Determine the (X, Y) coordinate at the center of the cell enclosing the given text.  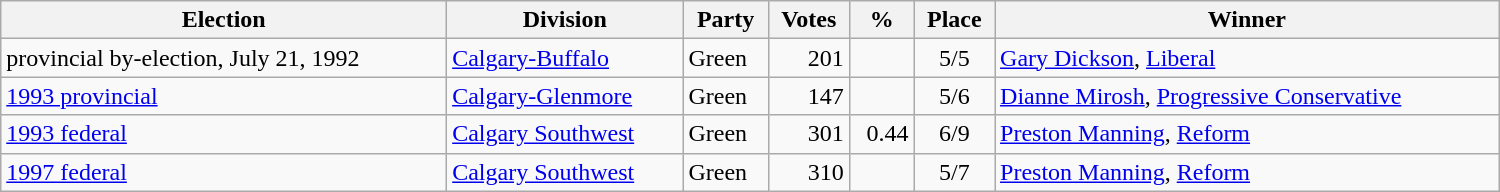
Division (565, 20)
Party (726, 20)
0.44 (882, 134)
1993 federal (224, 134)
1997 federal (224, 172)
5/7 (954, 172)
Election (224, 20)
310 (808, 172)
5/6 (954, 96)
% (882, 20)
6/9 (954, 134)
provincial by-election, July 21, 1992 (224, 58)
147 (808, 96)
Winner (1248, 20)
Votes (808, 20)
Place (954, 20)
201 (808, 58)
Gary Dickson, Liberal (1248, 58)
1993 provincial (224, 96)
5/5 (954, 58)
301 (808, 134)
Calgary-Glenmore (565, 96)
Calgary-Buffalo (565, 58)
Dianne Mirosh, Progressive Conservative (1248, 96)
